Provide the [X, Y] coordinate of the cell's center where the given text is located.  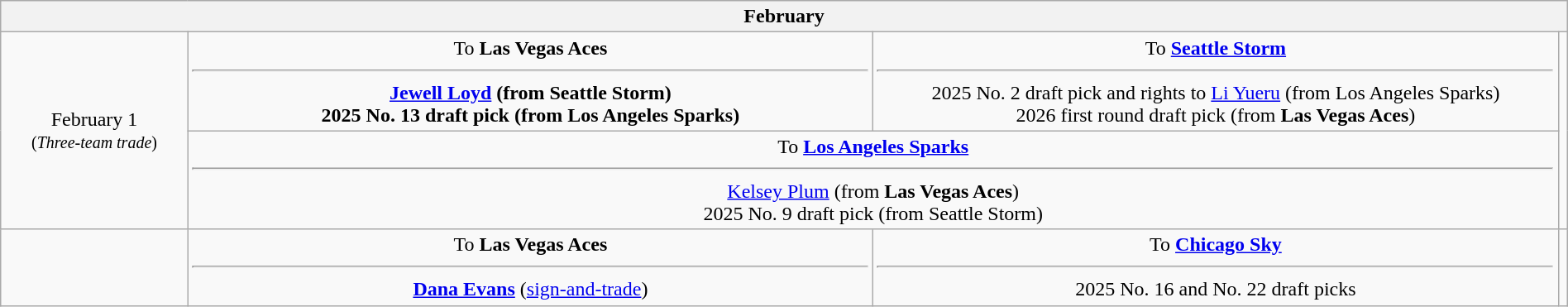
To Las Vegas AcesJewell Loyd (from Seattle Storm)2025 No. 13 draft pick (from Los Angeles Sparks) [530, 81]
To Seattle Storm2025 No. 2 draft pick and rights to Li Yueru (from Los Angeles Sparks)2026 first round draft pick (from Las Vegas Aces) [1216, 81]
To Chicago Sky2025 No. 16 and No. 22 draft picks [1216, 267]
February [784, 17]
To Los Angeles SparksKelsey Plum (from Las Vegas Aces)2025 No. 9 draft pick (from Seattle Storm) [873, 180]
To Las Vegas AcesDana Evans (sign-and-trade) [530, 267]
February 1(Three-team trade) [94, 131]
